Extract the [x, y] coordinate from the center of the cell holding the provided text.  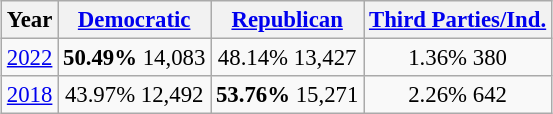
Third Parties/Ind. [458, 20]
43.97% 12,492 [134, 95]
Democratic [134, 20]
Year [30, 20]
Republican [288, 20]
1.36% 380 [458, 58]
2.26% 642 [458, 95]
53.76% 15,271 [288, 95]
50.49% 14,083 [134, 58]
48.14% 13,427 [288, 58]
2018 [30, 95]
2022 [30, 58]
